From the cell containing the given text, extract its center point as [X, Y] coordinate. 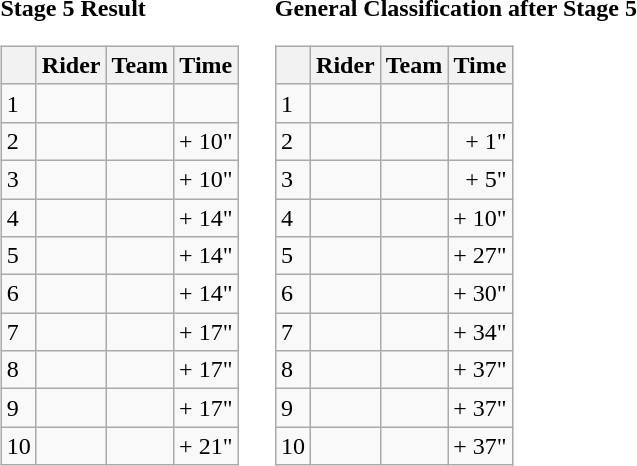
+ 21" [206, 446]
+ 30" [480, 294]
+ 1" [480, 141]
+ 34" [480, 332]
+ 27" [480, 256]
+ 5" [480, 179]
